Return the [X, Y] coordinate for the center point of the cell that contains the specified text.  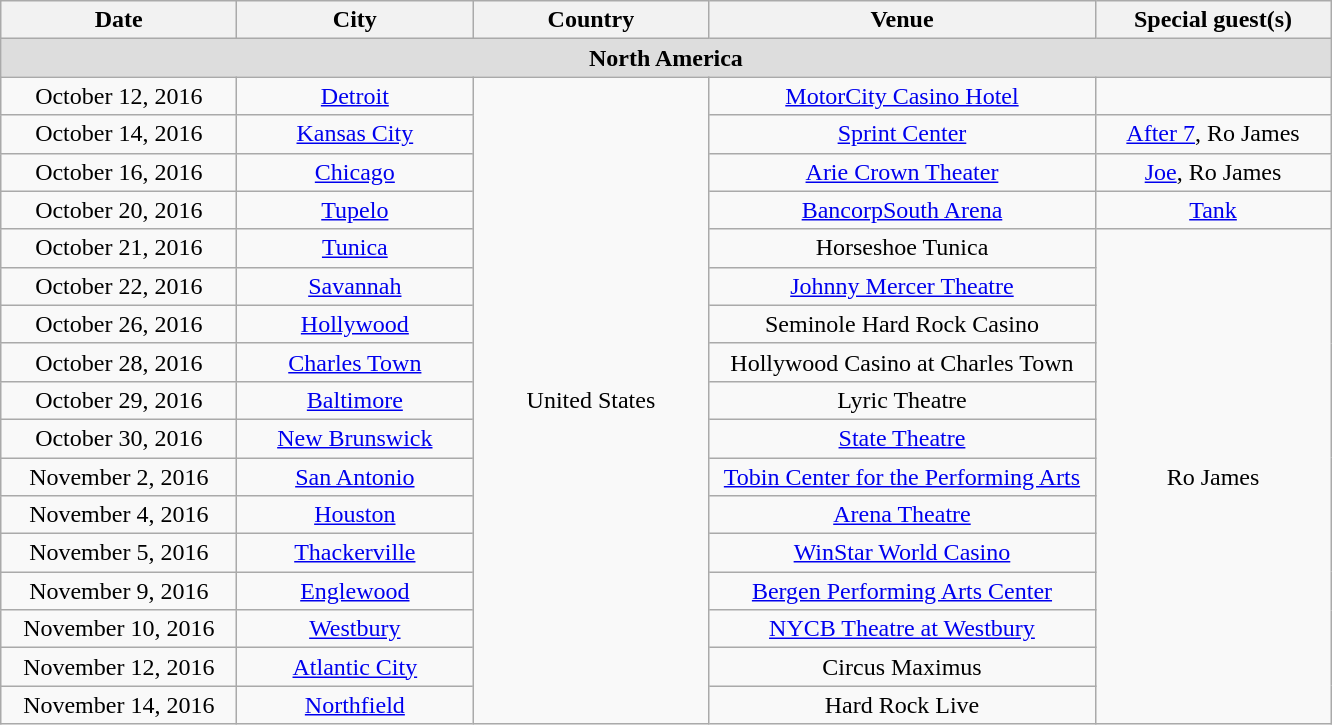
San Antonio [355, 477]
November 14, 2016 [119, 705]
October 22, 2016 [119, 286]
Horseshoe Tunica [902, 248]
Lyric Theatre [902, 400]
Venue [902, 20]
Detroit [355, 96]
October 14, 2016 [119, 134]
Arie Crown Theater [902, 172]
Savannah [355, 286]
Northfield [355, 705]
Hollywood Casino at Charles Town [902, 362]
October 16, 2016 [119, 172]
Arena Theatre [902, 515]
October 28, 2016 [119, 362]
After 7, Ro James [1213, 134]
November 12, 2016 [119, 667]
Thackerville [355, 553]
United States [591, 400]
Baltimore [355, 400]
November 4, 2016 [119, 515]
Circus Maximus [902, 667]
BancorpSouth Arena [902, 210]
November 10, 2016 [119, 629]
Hard Rock Live [902, 705]
Houston [355, 515]
WinStar World Casino [902, 553]
Atlantic City [355, 667]
Special guest(s) [1213, 20]
Tank [1213, 210]
Tupelo [355, 210]
October 20, 2016 [119, 210]
Country [591, 20]
Kansas City [355, 134]
City [355, 20]
Sprint Center [902, 134]
New Brunswick [355, 438]
November 9, 2016 [119, 591]
NYCB Theatre at Westbury [902, 629]
October 26, 2016 [119, 324]
Johnny Mercer Theatre [902, 286]
Chicago [355, 172]
Tunica [355, 248]
Westbury [355, 629]
November 2, 2016 [119, 477]
MotorCity Casino Hotel [902, 96]
November 5, 2016 [119, 553]
October 29, 2016 [119, 400]
October 21, 2016 [119, 248]
October 30, 2016 [119, 438]
Seminole Hard Rock Casino [902, 324]
Charles Town [355, 362]
State Theatre [902, 438]
Bergen Performing Arts Center [902, 591]
October 12, 2016 [119, 96]
Hollywood [355, 324]
Tobin Center for the Performing Arts [902, 477]
Joe, Ro James [1213, 172]
Englewood [355, 591]
North America [666, 58]
Date [119, 20]
Ro James [1213, 476]
